Detect which cell encompasses the target text, then output its (x, y) center coordinate. 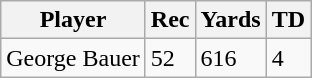
Player (74, 20)
4 (288, 58)
52 (170, 58)
Yards (230, 20)
TD (288, 20)
George Bauer (74, 58)
616 (230, 58)
Rec (170, 20)
